Scan for the cell matching the given text and deliver its [X, Y] coordinate at center. 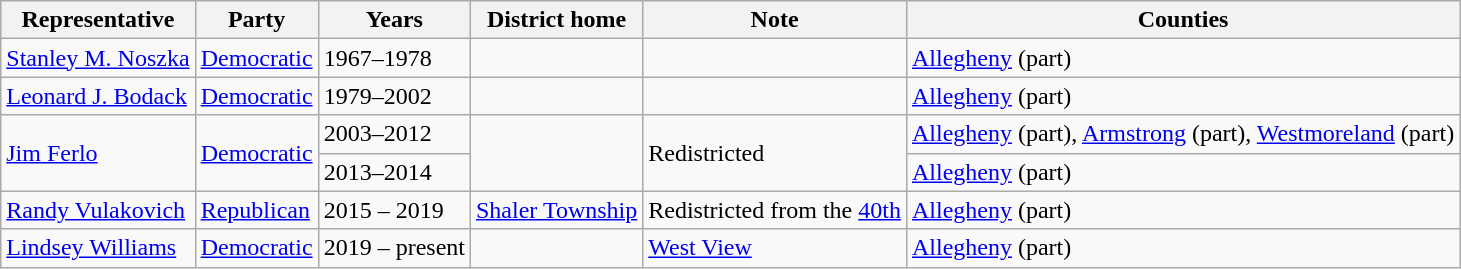
District home [556, 20]
Stanley M. Noszka [98, 58]
Shaler Township [556, 210]
1967–1978 [394, 58]
1979–2002 [394, 96]
Redistricted from the 40th [775, 210]
Redistricted [775, 153]
Lindsey Williams [98, 248]
Years [394, 20]
Jim Ferlo [98, 153]
West View [775, 248]
Allegheny (part), Armstrong (part), Westmoreland (part) [1182, 134]
2013–2014 [394, 172]
Representative [98, 20]
Counties [1182, 20]
Republican [256, 210]
Note [775, 20]
Randy Vulakovich [98, 210]
2019 – present [394, 248]
2015 – 2019 [394, 210]
Leonard J. Bodack [98, 96]
2003–2012 [394, 134]
Party [256, 20]
